Output the [x, y] coordinate of the center of the cell containing the given text.  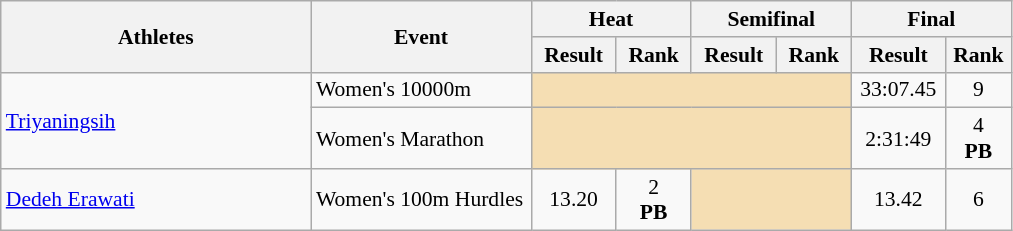
Heat [611, 19]
Dedeh Erawati [156, 200]
2:31:49 [898, 138]
2 PB [654, 200]
Women's 10000m [421, 90]
Event [421, 36]
4 PB [978, 138]
Athletes [156, 36]
13.20 [574, 200]
Final [931, 19]
9 [978, 90]
33:07.45 [898, 90]
6 [978, 200]
Semifinal [771, 19]
Triyaningsih [156, 120]
Women's 100m Hurdles [421, 200]
Women's Marathon [421, 138]
13.42 [898, 200]
